From the cell containing the given text, extract its center point as [x, y] coordinate. 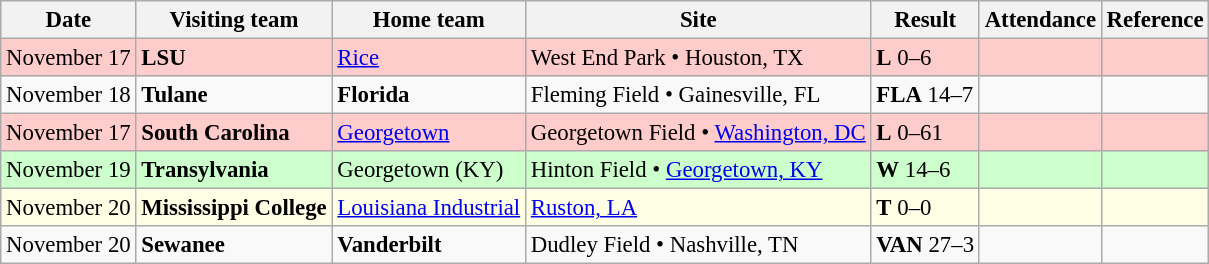
Visiting team [234, 20]
Louisiana Industrial [428, 208]
L 0–61 [925, 133]
Attendance [1040, 20]
W 14–6 [925, 170]
Tulane [234, 95]
West End Park • Houston, TX [698, 58]
Georgetown [428, 133]
Hinton Field • Georgetown, KY [698, 170]
Reference [1155, 20]
LSU [234, 58]
South Carolina [234, 133]
T 0–0 [925, 208]
L 0–6 [925, 58]
Georgetown Field • Washington, DC [698, 133]
Home team [428, 20]
FLA 14–7 [925, 95]
Mississippi College [234, 208]
Site [698, 20]
Vanderbilt [428, 245]
Florida [428, 95]
Dudley Field • Nashville, TN [698, 245]
Sewanee [234, 245]
November 18 [68, 95]
Ruston, LA [698, 208]
Transylvania [234, 170]
Fleming Field • Gainesville, FL [698, 95]
VAN 27–3 [925, 245]
Date [68, 20]
Result [925, 20]
November 19 [68, 170]
Georgetown (KY) [428, 170]
Rice [428, 58]
